Output the (X, Y) coordinate of the center of the cell containing the given text.  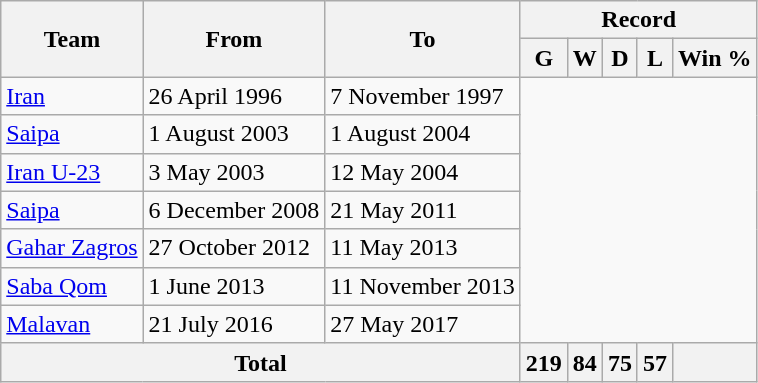
G (544, 58)
57 (654, 362)
21 July 2016 (234, 324)
1 August 2003 (234, 134)
6 December 2008 (234, 210)
7 November 1997 (422, 96)
11 November 2013 (422, 286)
75 (620, 362)
1 June 2013 (234, 286)
11 May 2013 (422, 248)
L (654, 58)
Total (260, 362)
D (620, 58)
Record (638, 20)
21 May 2011 (422, 210)
12 May 2004 (422, 172)
Win % (714, 58)
Gahar Zagros (72, 248)
To (422, 39)
27 May 2017 (422, 324)
From (234, 39)
26 April 1996 (234, 96)
Iran U-23 (72, 172)
27 October 2012 (234, 248)
1 August 2004 (422, 134)
Malavan (72, 324)
W (584, 58)
84 (584, 362)
3 May 2003 (234, 172)
Saba Qom (72, 286)
Team (72, 39)
Iran (72, 96)
219 (544, 362)
